Identify which cell holds the provided text, then report its [X, Y] central coordinate. 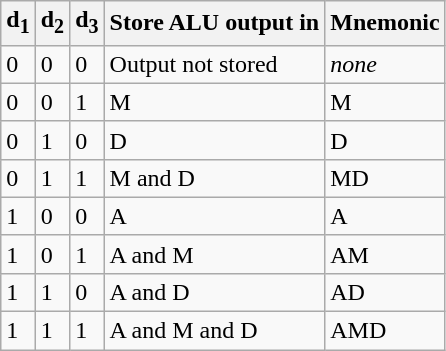
MD [385, 178]
d2 [52, 23]
AD [385, 292]
Store ALU output in [214, 23]
A and M [214, 254]
Mnemonic [385, 23]
A and M and D [214, 331]
d1 [18, 23]
d3 [87, 23]
AM [385, 254]
AMD [385, 331]
M and D [214, 178]
Output not stored [214, 64]
A and D [214, 292]
none [385, 64]
